Search for the cell housing the specified text and yield its (X, Y) center coordinate. 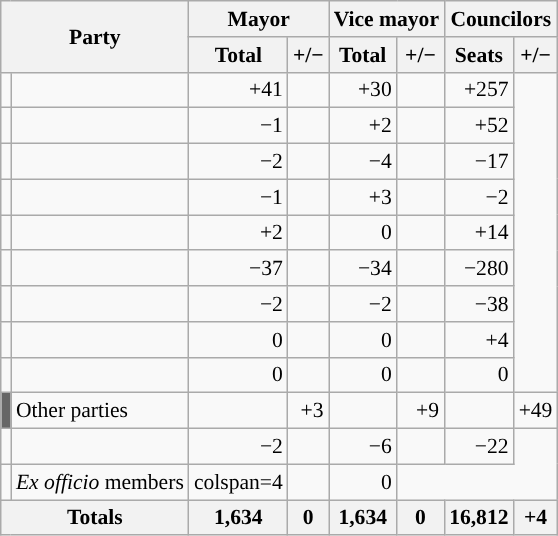
Totals (95, 518)
Party (95, 36)
+257 (478, 90)
−38 (478, 304)
16,812 (478, 518)
colspan=4 (238, 482)
+9 (420, 411)
Vice mayor (386, 19)
+14 (478, 233)
Ex officio members (100, 482)
Other parties (100, 411)
+52 (478, 126)
+49 (536, 411)
−22 (478, 447)
+30 (363, 90)
−4 (363, 162)
−280 (478, 269)
Seats (478, 55)
+41 (238, 90)
−6 (363, 447)
−17 (478, 162)
Mayor (259, 19)
−34 (363, 269)
Councilors (500, 19)
−37 (238, 269)
